Locate the cell with the specified text and output its (X, Y) center coordinate. 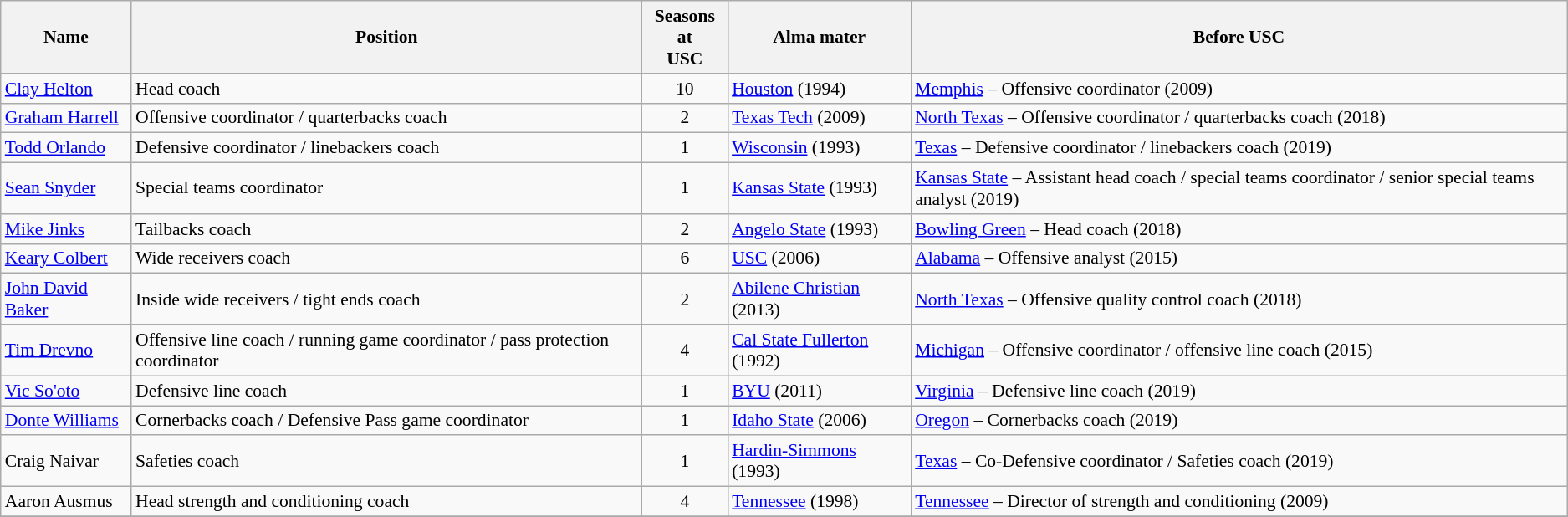
Oregon – Cornerbacks coach (2019) (1239, 421)
Bowling Green – Head coach (2018) (1239, 229)
BYU (2011) (820, 391)
Todd Orlando (66, 148)
Texas – Defensive coordinator / linebackers coach (2019) (1239, 148)
Clay Helton (66, 89)
Head strength and conditioning coach (386, 502)
USC (2006) (820, 258)
Texas Tech (2009) (820, 118)
Seasons atUSC (686, 37)
Memphis – Offensive coordinator (2009) (1239, 89)
Alabama – Offensive analyst (2015) (1239, 258)
Tennessee – Director of strength and conditioning (2009) (1239, 502)
North Texas – Offensive coordinator / quarterbacks coach (2018) (1239, 118)
Angelo State (1993) (820, 229)
Cornerbacks coach / Defensive Pass game coordinator (386, 421)
Offensive coordinator / quarterbacks coach (386, 118)
Abilene Christian (2013) (820, 299)
Wisconsin (1993) (820, 148)
Tailbacks coach (386, 229)
Before USC (1239, 37)
Texas – Co-Defensive coordinator / Safeties coach (2019) (1239, 462)
Name (66, 37)
Tennessee (1998) (820, 502)
Safeties coach (386, 462)
Special teams coordinator (386, 189)
Cal State Fullerton (1992) (820, 350)
Keary Colbert (66, 258)
Head coach (386, 89)
Tim Drevno (66, 350)
John David Baker (66, 299)
Position (386, 37)
Kansas State (1993) (820, 189)
Virginia – Defensive line coach (2019) (1239, 391)
Sean Snyder (66, 189)
Michigan – Offensive coordinator / offensive line coach (2015) (1239, 350)
Vic So'oto (66, 391)
North Texas – Offensive quality control coach (2018) (1239, 299)
Defensive line coach (386, 391)
Offensive line coach / running game coordinator / pass protection coordinator (386, 350)
Kansas State – Assistant head coach / special teams coordinator / senior special teams analyst (2019) (1239, 189)
Donte Williams (66, 421)
Idaho State (2006) (820, 421)
Alma mater (820, 37)
Graham Harrell (66, 118)
Hardin-Simmons (1993) (820, 462)
Defensive coordinator / linebackers coach (386, 148)
Inside wide receivers / tight ends coach (386, 299)
Craig Naivar (66, 462)
10 (686, 89)
Aaron Ausmus (66, 502)
Wide receivers coach (386, 258)
Houston (1994) (820, 89)
6 (686, 258)
Mike Jinks (66, 229)
